For the text-containing cell, return its midpoint in [x, y] coordinate format. 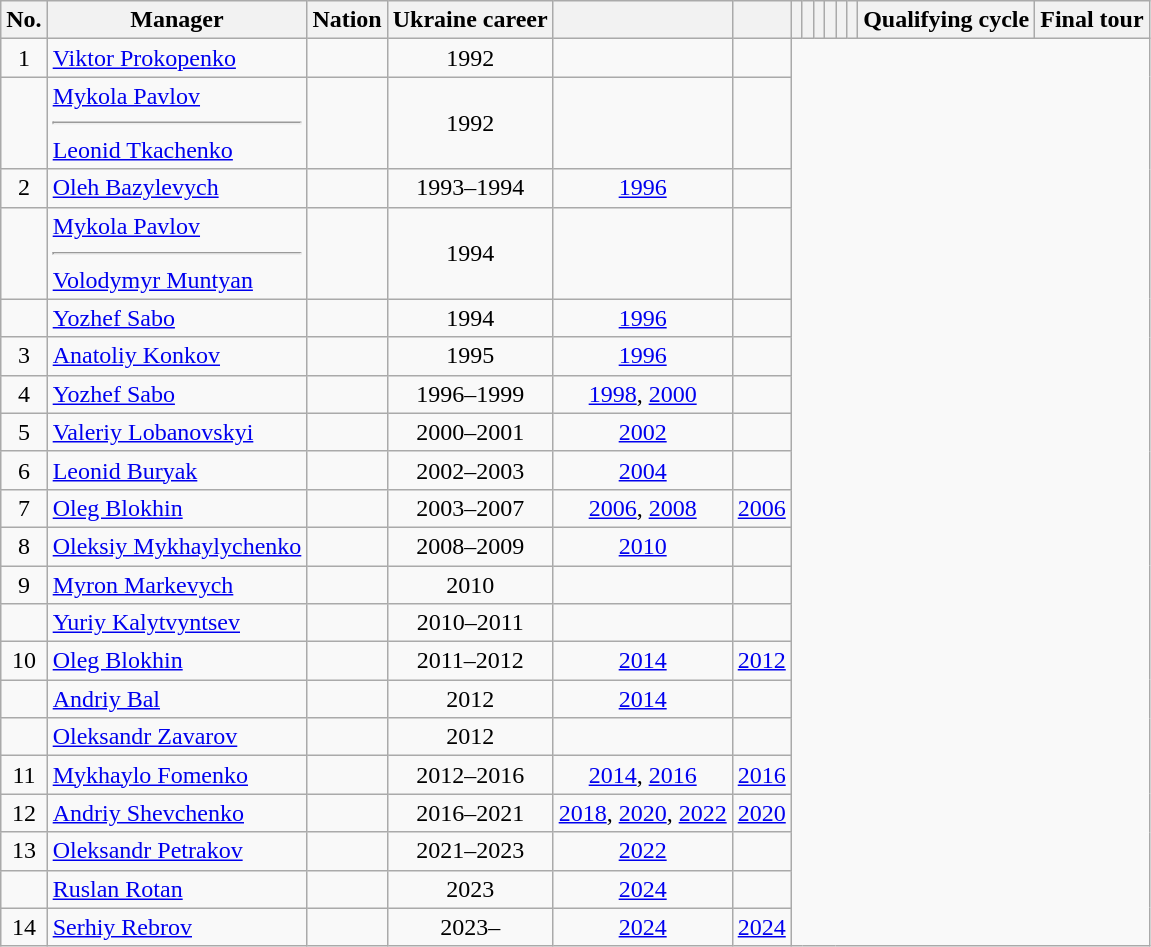
Valeriy Lobanovskyi [177, 432]
2020 [762, 813]
2014, 2016 [642, 775]
Nation [347, 20]
Mykola PavlovVolodymyr Muntyan [177, 253]
1995 [470, 356]
2002–2003 [470, 470]
2016 [762, 775]
14 [24, 927]
2010–2011 [470, 623]
10 [24, 661]
9 [24, 585]
5 [24, 432]
Oleh Bazylevych [177, 188]
2006 [762, 508]
Andriy Shevchenko [177, 813]
2003–2007 [470, 508]
2011–2012 [470, 661]
Viktor Prokopenko [177, 58]
Oleksandr Zavarov [177, 737]
Andriy Bal [177, 699]
Mykola PavlovLeonid Tkachenko [177, 123]
1 [24, 58]
Final tour [1092, 20]
Ukraine career [470, 20]
2004 [642, 470]
6 [24, 470]
Ruslan Rotan [177, 889]
2002 [642, 432]
3 [24, 356]
Anatoliy Konkov [177, 356]
Oleksiy Mykhaylychenko [177, 546]
2006, 2008 [642, 508]
No. [24, 20]
Mykhaylo Fomenko [177, 775]
Qualifying cycle [946, 20]
Manager [177, 20]
Myron Markevych [177, 585]
12 [24, 813]
Yuriy Kalytvyntsev [177, 623]
2021–2023 [470, 851]
2 [24, 188]
2018, 2020, 2022 [642, 813]
2008–2009 [470, 546]
2016–2021 [470, 813]
2023– [470, 927]
Leonid Buryak [177, 470]
7 [24, 508]
Oleksandr Petrakov [177, 851]
1996–1999 [470, 394]
2012–2016 [470, 775]
8 [24, 546]
Serhiy Rebrov [177, 927]
1993–1994 [470, 188]
13 [24, 851]
11 [24, 775]
2022 [642, 851]
4 [24, 394]
2023 [470, 889]
1998, 2000 [642, 394]
2000–2001 [470, 432]
